Detect which cell encompasses the target text, then output its [X, Y] center coordinate. 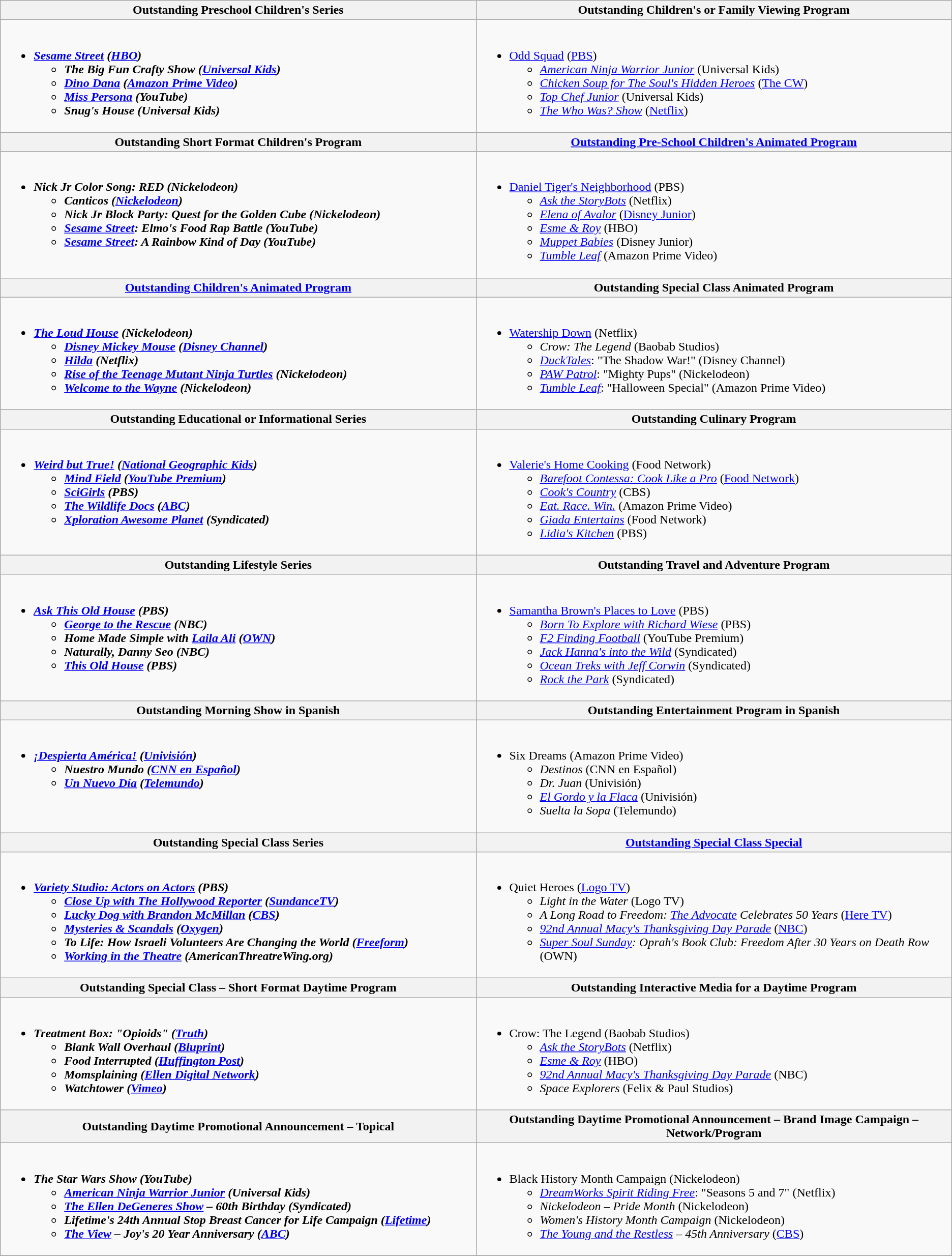
Ask This Old House (PBS)George to the Rescue (NBC)Home Made Simple with Laila Ali (OWN)Naturally, Danny Seo (NBC)This Old House (PBS) [238, 637]
Outstanding Entertainment Program in Spanish [714, 710]
Outstanding Children's or Family Viewing Program [714, 10]
Outstanding Short Format Children's Program [238, 142]
Weird but True! (National Geographic Kids)Mind Field (YouTube Premium)SciGirls (PBS)The Wildlife Docs (ABC)Xploration Awesome Planet (Syndicated) [238, 492]
Outstanding Pre-School Children's Animated Program [714, 142]
Outstanding Daytime Promotional Announcement – Topical [238, 1126]
Outstanding Lifestyle Series [238, 565]
Outstanding Educational or Informational Series [238, 419]
Outstanding Special Class Special [714, 842]
Outstanding Morning Show in Spanish [238, 710]
Outstanding Travel and Adventure Program [714, 565]
Outstanding Interactive Media for a Daytime Program [714, 988]
Six Dreams (Amazon Prime Video)Destinos (CNN en Español)Dr. Juan (Univisión)El Gordo y la Flaca (Univisión)Suelta la Sopa (Telemundo) [714, 776]
Outstanding Daytime Promotional Announcement – Brand Image Campaign – Network/Program [714, 1126]
Outstanding Special Class Animated Program [714, 287]
¡Despierta América! (Univisión)Nuestro Mundo (CNN en Español)Un Nuevo Día (Telemundo) [238, 776]
Outstanding Children's Animated Program [238, 287]
Sesame Street (HBO)The Big Fun Crafty Show (Universal Kids)Dino Dana (Amazon Prime Video)Miss Persona (YouTube)Snug's House (Universal Kids) [238, 76]
Outstanding Culinary Program [714, 419]
Outstanding Special Class – Short Format Daytime Program [238, 988]
Outstanding Preschool Children's Series [238, 10]
Outstanding Special Class Series [238, 842]
